Detect which cell encompasses the target text, then output its (x, y) center coordinate. 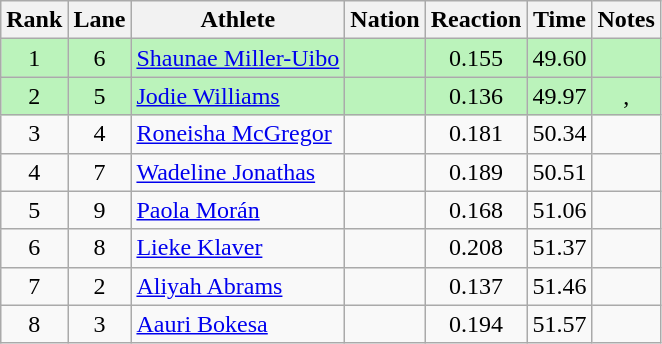
Roneisha McGregor (238, 134)
Lane (100, 20)
Athlete (238, 20)
51.46 (560, 286)
Nation (385, 20)
Jodie Williams (238, 96)
Aauri Bokesa (238, 324)
Lieke Klaver (238, 248)
0.137 (476, 286)
50.34 (560, 134)
0.168 (476, 210)
0.208 (476, 248)
50.51 (560, 172)
0.181 (476, 134)
Paola Morán (238, 210)
0.136 (476, 96)
51.06 (560, 210)
Reaction (476, 20)
Aliyah Abrams (238, 286)
1 (34, 58)
Rank (34, 20)
9 (100, 210)
0.189 (476, 172)
0.155 (476, 58)
, (626, 96)
49.60 (560, 58)
Shaunae Miller-Uibo (238, 58)
Wadeline Jonathas (238, 172)
Notes (626, 20)
Time (560, 20)
51.57 (560, 324)
0.194 (476, 324)
49.97 (560, 96)
51.37 (560, 248)
